Determine the [X, Y] coordinate at the center of the cell enclosing the given text.  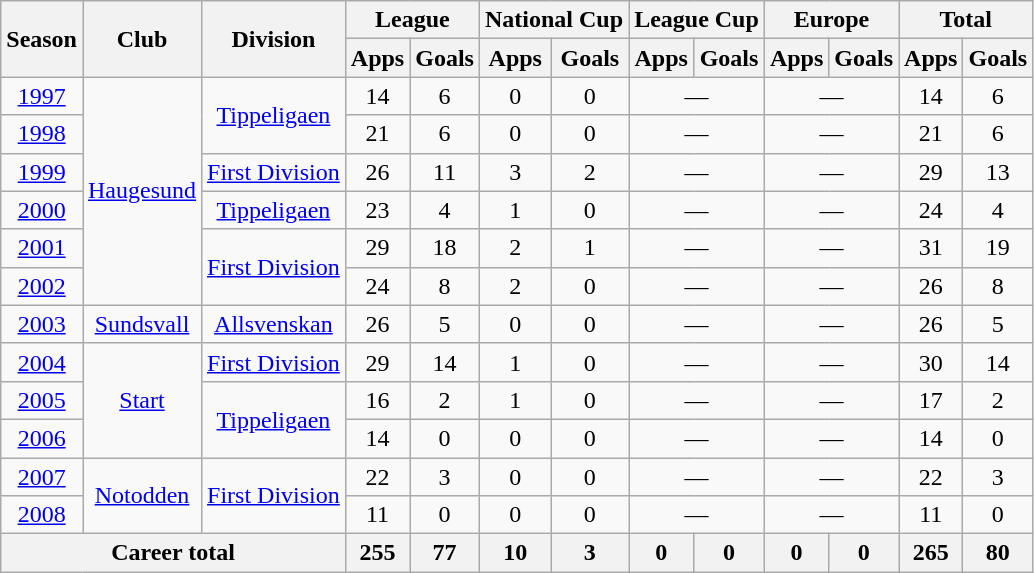
2007 [42, 477]
Europe [831, 20]
Career total [174, 553]
18 [445, 248]
30 [931, 362]
League Cup [697, 20]
National Cup [554, 20]
13 [998, 172]
Total [966, 20]
31 [931, 248]
77 [445, 553]
10 [515, 553]
1998 [42, 134]
2006 [42, 438]
Start [142, 400]
Notodden [142, 496]
1999 [42, 172]
Club [142, 39]
2008 [42, 515]
23 [377, 210]
2000 [42, 210]
Sundsvall [142, 324]
17 [931, 400]
255 [377, 553]
80 [998, 553]
265 [931, 553]
Allsvenskan [274, 324]
2002 [42, 286]
Season [42, 39]
2004 [42, 362]
League [412, 20]
Haugesund [142, 191]
2001 [42, 248]
1997 [42, 96]
2005 [42, 400]
19 [998, 248]
16 [377, 400]
2003 [42, 324]
Division [274, 39]
